Output the [x, y] coordinate of the center of the cell containing the given text.  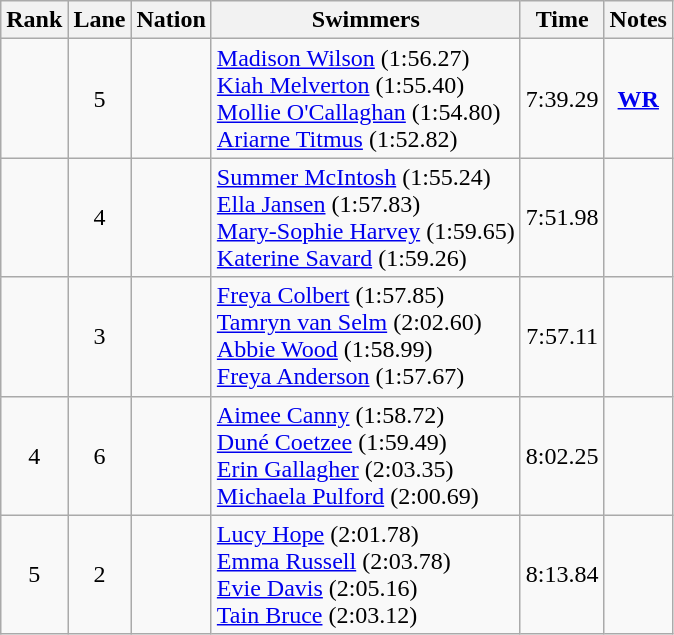
Swimmers [366, 20]
Nation [171, 20]
Summer McIntosh (1:55.24)Ella Jansen (1:57.83)Mary-Sophie Harvey (1:59.65)Katerine Savard (1:59.26) [366, 218]
Time [562, 20]
6 [100, 456]
7:57.11 [562, 336]
3 [100, 336]
Lucy Hope (2:01.78)Emma Russell (2:03.78)Evie Davis (2:05.16)Tain Bruce (2:03.12) [366, 574]
Lane [100, 20]
Rank [34, 20]
Aimee Canny (1:58.72)Duné Coetzee (1:59.49)Erin Gallagher (2:03.35)Michaela Pulford (2:00.69) [366, 456]
8:02.25 [562, 456]
Madison Wilson (1:56.27)Kiah Melverton (1:55.40)Mollie O'Callaghan (1:54.80)Ariarne Titmus (1:52.82) [366, 98]
Freya Colbert (1:57.85)Tamryn van Selm (2:02.60)Abbie Wood (1:58.99)Freya Anderson (1:57.67) [366, 336]
2 [100, 574]
7:39.29 [562, 98]
Notes [638, 20]
7:51.98 [562, 218]
8:13.84 [562, 574]
WR [638, 98]
